Search for the cell housing the specified text and yield its [X, Y] center coordinate. 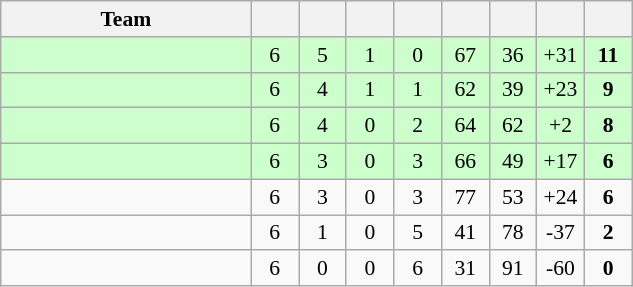
31 [465, 269]
53 [513, 197]
9 [608, 90]
39 [513, 90]
78 [513, 233]
41 [465, 233]
+23 [561, 90]
+24 [561, 197]
66 [465, 162]
+2 [561, 126]
Team [126, 19]
11 [608, 55]
77 [465, 197]
64 [465, 126]
-60 [561, 269]
-37 [561, 233]
36 [513, 55]
+31 [561, 55]
91 [513, 269]
67 [465, 55]
+17 [561, 162]
49 [513, 162]
8 [608, 126]
